For the text-containing cell, return its midpoint in [x, y] coordinate format. 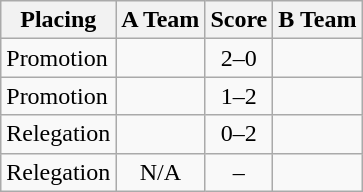
2–0 [239, 58]
B Team [318, 20]
1–2 [239, 96]
A Team [160, 20]
0–2 [239, 134]
Placing [58, 20]
– [239, 172]
N/A [160, 172]
Score [239, 20]
